Pinpoint the cell where the given text exists, returning its (x, y) midpoint coordinate. 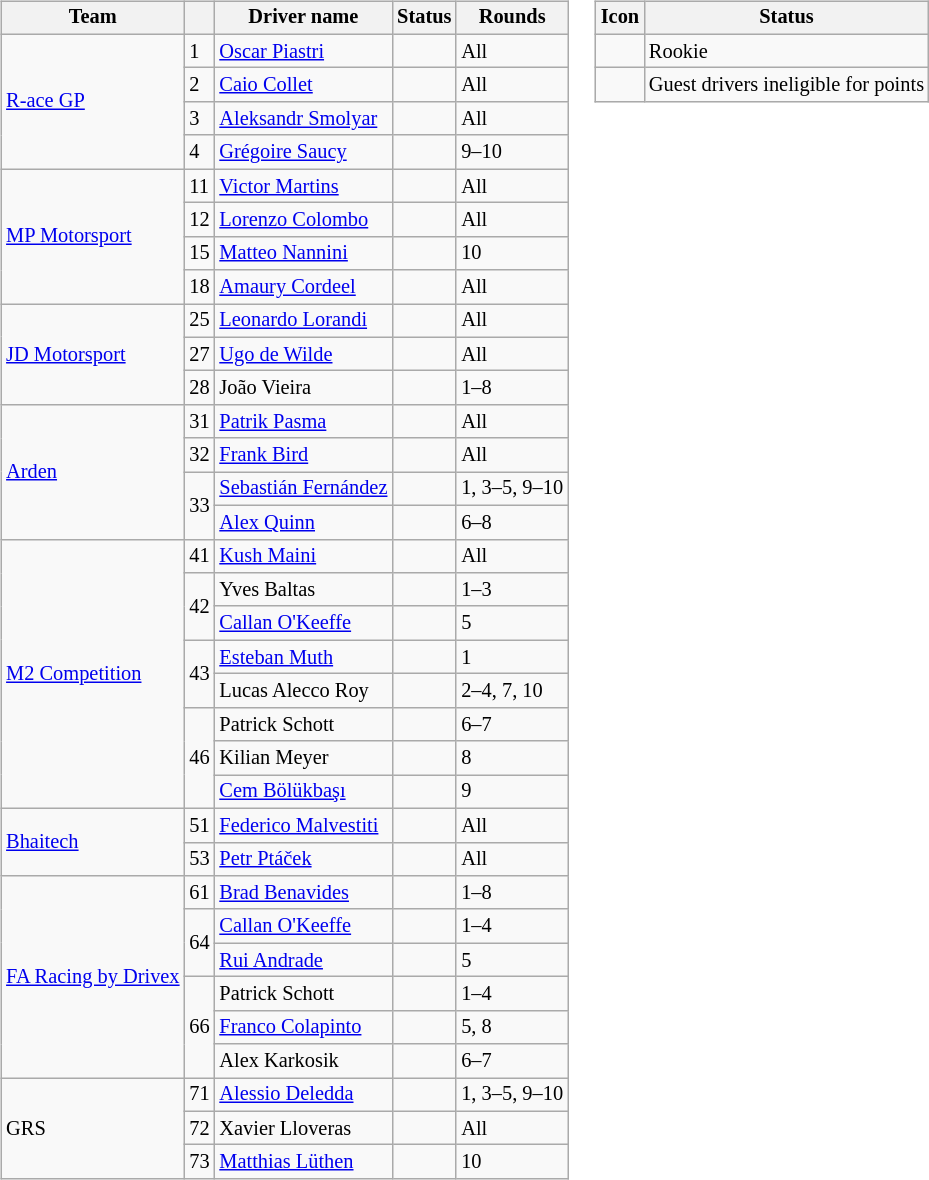
Team (92, 18)
Petr Ptáček (303, 859)
Matteo Nannini (303, 253)
41 (199, 556)
18 (199, 287)
Frank Bird (303, 455)
25 (199, 321)
Sebastián Fernández (303, 489)
31 (199, 422)
Xavier Lloveras (303, 1128)
11 (199, 186)
61 (199, 893)
Victor Martins (303, 186)
Lorenzo Colombo (303, 220)
Esteban Muth (303, 657)
42 (199, 606)
MP Motorsport (92, 236)
Alex Karkosik (303, 1061)
Guest drivers ineligible for points (786, 85)
5, 8 (512, 1027)
Matthias Lüthen (303, 1162)
Grégoire Saucy (303, 152)
Oscar Piastri (303, 51)
2 (199, 85)
15 (199, 253)
JD Motorsport (92, 354)
Amaury Cordeel (303, 287)
46 (199, 758)
Alessio Deledda (303, 1095)
1–3 (512, 590)
Brad Benavides (303, 893)
Rounds (512, 18)
3 (199, 119)
64 (199, 942)
28 (199, 388)
9–10 (512, 152)
Federico Malvestiti (303, 825)
2–4, 7, 10 (512, 691)
73 (199, 1162)
Rui Andrade (303, 960)
72 (199, 1128)
Lucas Alecco Roy (303, 691)
Caio Collet (303, 85)
Kush Maini (303, 556)
71 (199, 1095)
43 (199, 674)
M2 Competition (92, 674)
4 (199, 152)
Cem Bölükbaşı (303, 792)
Icon (620, 18)
Bhaitech (92, 842)
66 (199, 1028)
53 (199, 859)
27 (199, 354)
Kilian Meyer (303, 758)
Aleksandr Smolyar (303, 119)
João Vieira (303, 388)
6–8 (512, 522)
Franco Colapinto (303, 1027)
FA Racing by Drivex (92, 977)
9 (512, 792)
R-ace GP (92, 102)
51 (199, 825)
32 (199, 455)
Rookie (786, 51)
Ugo de Wilde (303, 354)
12 (199, 220)
8 (512, 758)
Alex Quinn (303, 522)
Arden (92, 472)
Driver name (303, 18)
Leonardo Lorandi (303, 321)
33 (199, 506)
Patrik Pasma (303, 422)
Yves Baltas (303, 590)
GRS (92, 1128)
